Capture the cell that displays the provided text and extract its [x, y] central coordinate. 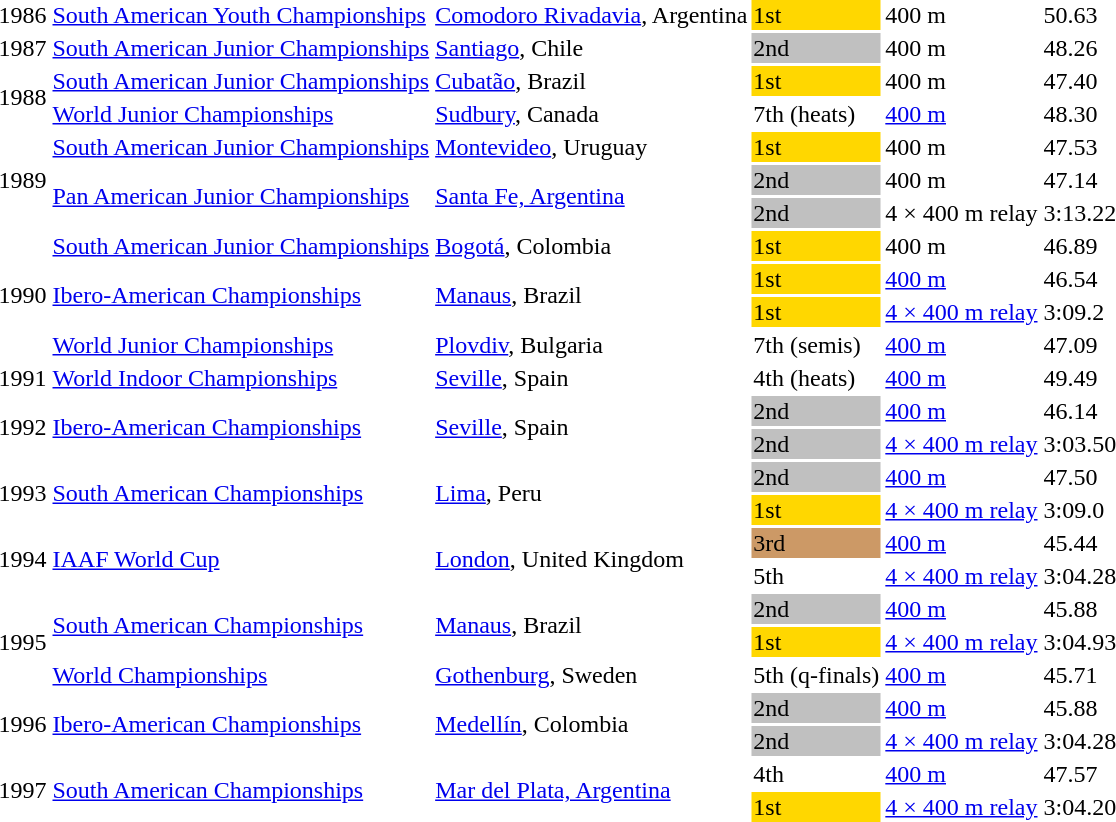
7th (semis) [816, 345]
Pan American Junior Championships [241, 196]
7th (heats) [816, 114]
Plovdiv, Bulgaria [592, 345]
London, United Kingdom [592, 560]
Gothenburg, Sweden [592, 675]
5th [816, 576]
World Indoor Championships [241, 378]
Santa Fe, Argentina [592, 196]
World Championships [241, 675]
Lima, Peru [592, 494]
Mar del Plata, Argentina [592, 790]
South American Youth Championships [241, 15]
Comodoro Rivadavia, Argentina [592, 15]
Santiago, Chile [592, 48]
5th (q-finals) [816, 675]
4th (heats) [816, 378]
Montevideo, Uruguay [592, 147]
Bogotá, Colombia [592, 246]
Medellín, Colombia [592, 724]
3rd [816, 543]
Cubatão, Brazil [592, 81]
IAAF World Cup [241, 560]
Sudbury, Canada [592, 114]
4th [816, 774]
